Search for the cell housing the specified text and yield its [x, y] center coordinate. 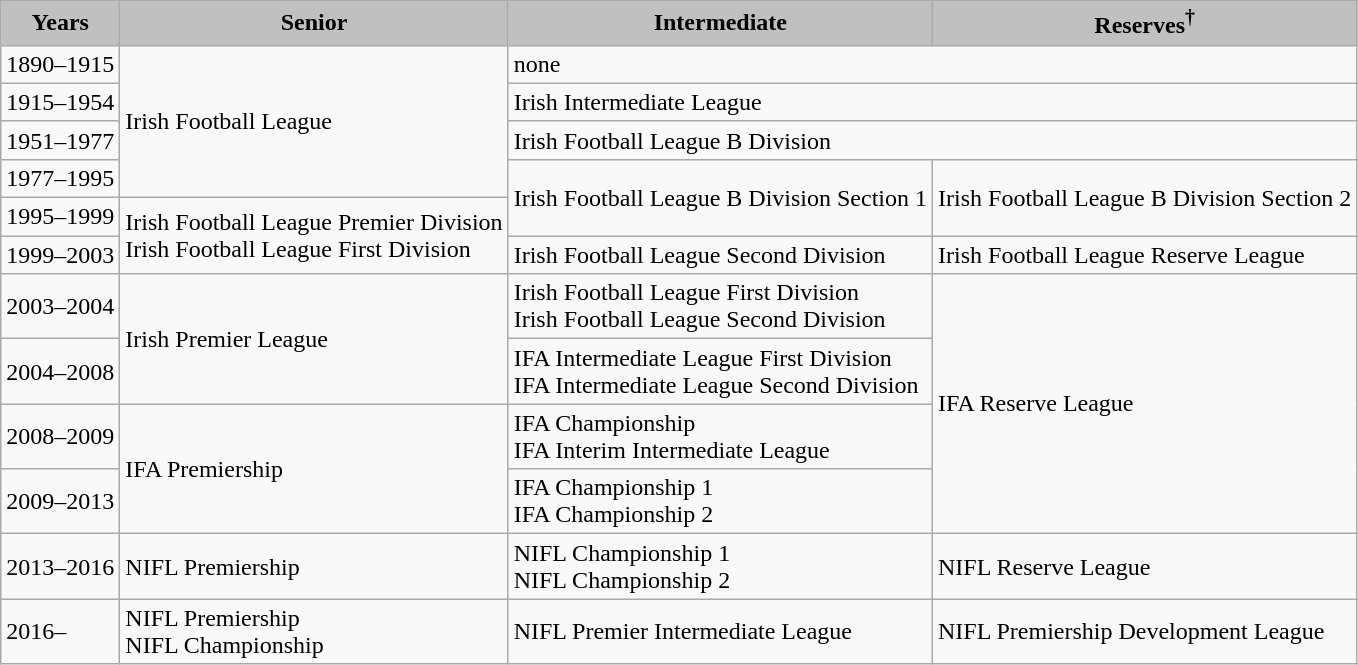
NIFL Reserve League [1145, 566]
Irish Football League [314, 121]
2013–2016 [60, 566]
Irish Intermediate League [932, 102]
2004–2008 [60, 372]
NIFL PremiershipNIFL Championship [314, 632]
IFA Intermediate League First DivisionIFA Intermediate League Second Division [720, 372]
Irish Football League First DivisionIrish Football League Second Division [720, 306]
1999–2003 [60, 255]
IFA Championship 1IFA Championship 2 [720, 502]
Intermediate [720, 24]
NIFL Premiership [314, 566]
IFA Premiership [314, 469]
1951–1977 [60, 140]
NIFL Championship 1NIFL Championship 2 [720, 566]
Irish Football League Premier DivisionIrish Football League First Division [314, 236]
IFA Reserve League [1145, 404]
2016– [60, 632]
Irish Football League Second Division [720, 255]
Irish Football League B Division [932, 140]
IFA ChampionshipIFA Interim Intermediate League [720, 436]
2008–2009 [60, 436]
NIFL Premier Intermediate League [720, 632]
Years [60, 24]
2003–2004 [60, 306]
Reserves† [1145, 24]
Irish Football League B Division Section 1 [720, 197]
1977–1995 [60, 178]
Irish Football League B Division Section 2 [1145, 197]
Senior [314, 24]
none [932, 64]
1915–1954 [60, 102]
Irish Premier League [314, 339]
2009–2013 [60, 502]
Irish Football League Reserve League [1145, 255]
1995–1999 [60, 217]
1890–1915 [60, 64]
NIFL Premiership Development League [1145, 632]
